Return the (x, y) coordinate for the center point of the cell that contains the specified text.  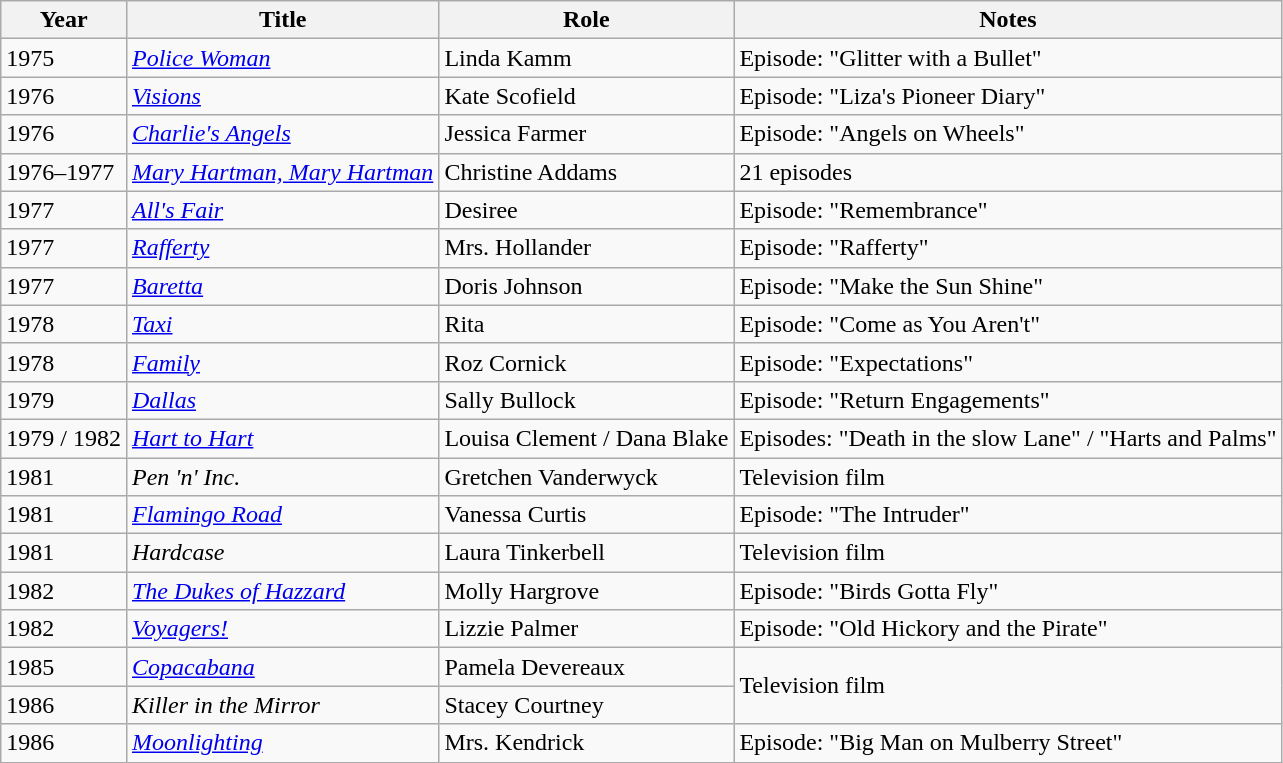
Episode: "Rafferty" (1008, 248)
Episode: "The Intruder" (1008, 515)
21 episodes (1008, 172)
Year (64, 20)
Rafferty (282, 248)
Episode: "Liza's Pioneer Diary" (1008, 96)
Vanessa Curtis (586, 515)
Title (282, 20)
Episode: "Expectations" (1008, 362)
Christine Addams (586, 172)
Hardcase (282, 553)
Sally Bullock (586, 400)
Family (282, 362)
Flamingo Road (282, 515)
Doris Johnson (586, 286)
Jessica Farmer (586, 134)
Kate Scofield (586, 96)
Moonlighting (282, 743)
Police Woman (282, 58)
Notes (1008, 20)
Charlie's Angels (282, 134)
1976–1977 (64, 172)
Episode: "Big Man on Mulberry Street" (1008, 743)
Roz Cornick (586, 362)
Dallas (282, 400)
Mrs. Kendrick (586, 743)
Laura Tinkerbell (586, 553)
All's Fair (282, 210)
Episode: "Make the Sun Shine" (1008, 286)
Episode: "Come as You Aren't" (1008, 324)
Episode: "Remembrance" (1008, 210)
Stacey Courtney (586, 705)
Visions (282, 96)
Gretchen Vanderwyck (586, 477)
Pen 'n' Inc. (282, 477)
Mrs. Hollander (586, 248)
Episode: "Glitter with a Bullet" (1008, 58)
Copacabana (282, 667)
Linda Kamm (586, 58)
Killer in the Mirror (282, 705)
1975 (64, 58)
Voyagers! (282, 629)
Mary Hartman, Mary Hartman (282, 172)
Episode: "Old Hickory and the Pirate" (1008, 629)
Hart to Hart (282, 438)
1979 (64, 400)
1985 (64, 667)
Taxi (282, 324)
Baretta (282, 286)
Episode: "Birds Gotta Fly" (1008, 591)
Molly Hargrove (586, 591)
Episode: "Angels on Wheels" (1008, 134)
Louisa Clement / Dana Blake (586, 438)
Desiree (586, 210)
The Dukes of Hazzard (282, 591)
Role (586, 20)
Episode: "Return Engagements" (1008, 400)
1979 / 1982 (64, 438)
Lizzie Palmer (586, 629)
Pamela Devereaux (586, 667)
Episodes: "Death in the slow Lane" / "Harts and Palms" (1008, 438)
Rita (586, 324)
